From the cell containing the given text, extract its center point as (x, y) coordinate. 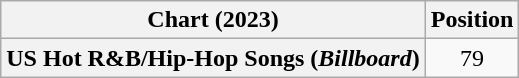
79 (472, 58)
Chart (2023) (213, 20)
Position (472, 20)
US Hot R&B/Hip-Hop Songs (Billboard) (213, 58)
